Identify which cell holds the provided text, then report its [X, Y] central coordinate. 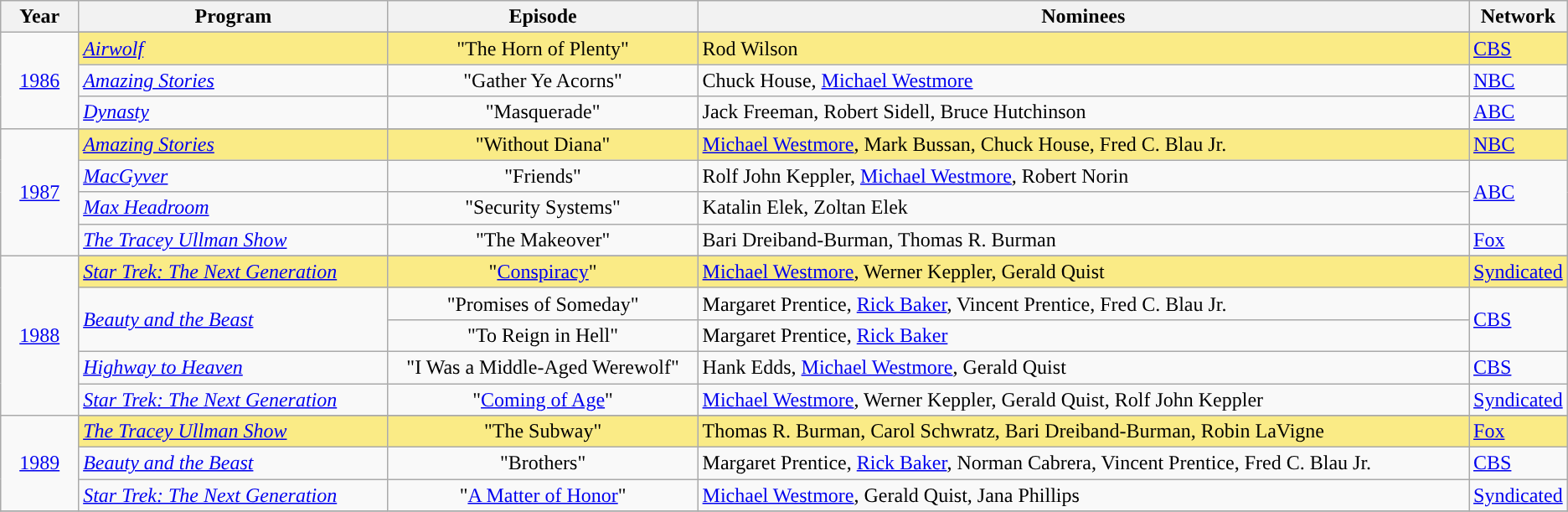
1987 [40, 192]
1989 [40, 463]
Max Headroom [233, 208]
Thomas R. Burman, Carol Schwratz, Bari Dreiband-Burman, Robin LaVigne [1083, 432]
1988 [40, 335]
Katalin Elek, Zoltan Elek [1083, 208]
"Coming of Age" [543, 400]
Bari Dreiband-Burman, Thomas R. Burman [1083, 240]
Margaret Prentice, Rick Baker [1083, 335]
"Without Diana" [543, 144]
"The Subway" [543, 432]
Rod Wilson [1083, 49]
Network [1519, 17]
Dynasty [233, 112]
"The Horn of Plenty" [543, 49]
Airwolf [233, 49]
MacGyver [233, 176]
"I Was a Middle-Aged Werewolf" [543, 367]
"Security Systems" [543, 208]
Michael Westmore, Mark Bussan, Chuck House, Fred C. Blau Jr. [1083, 144]
Hank Edds, Michael Westmore, Gerald Quist [1083, 367]
Margaret Prentice, Rick Baker, Vincent Prentice, Fred C. Blau Jr. [1083, 303]
Highway to Heaven [233, 367]
"Conspiracy" [543, 272]
Michael Westmore, Werner Keppler, Gerald Quist [1083, 272]
Nominees [1083, 17]
"Masquerade" [543, 112]
"A Matter of Honor" [543, 495]
1986 [40, 80]
Michael Westmore, Gerald Quist, Jana Phillips [1083, 495]
Program [233, 17]
Year [40, 17]
Jack Freeman, Robert Sidell, Bruce Hutchinson [1083, 112]
"Promises of Someday" [543, 303]
"Friends" [543, 176]
"Brothers" [543, 463]
"To Reign in Hell" [543, 335]
Chuck House, Michael Westmore [1083, 80]
Margaret Prentice, Rick Baker, Norman Cabrera, Vincent Prentice, Fred C. Blau Jr. [1083, 463]
Rolf John Keppler, Michael Westmore, Robert Norin [1083, 176]
"Gather Ye Acorns" [543, 80]
"The Makeover" [543, 240]
Episode [543, 17]
Michael Westmore, Werner Keppler, Gerald Quist, Rolf John Keppler [1083, 400]
